Extract the (x, y) coordinate from the center of the cell holding the provided text.  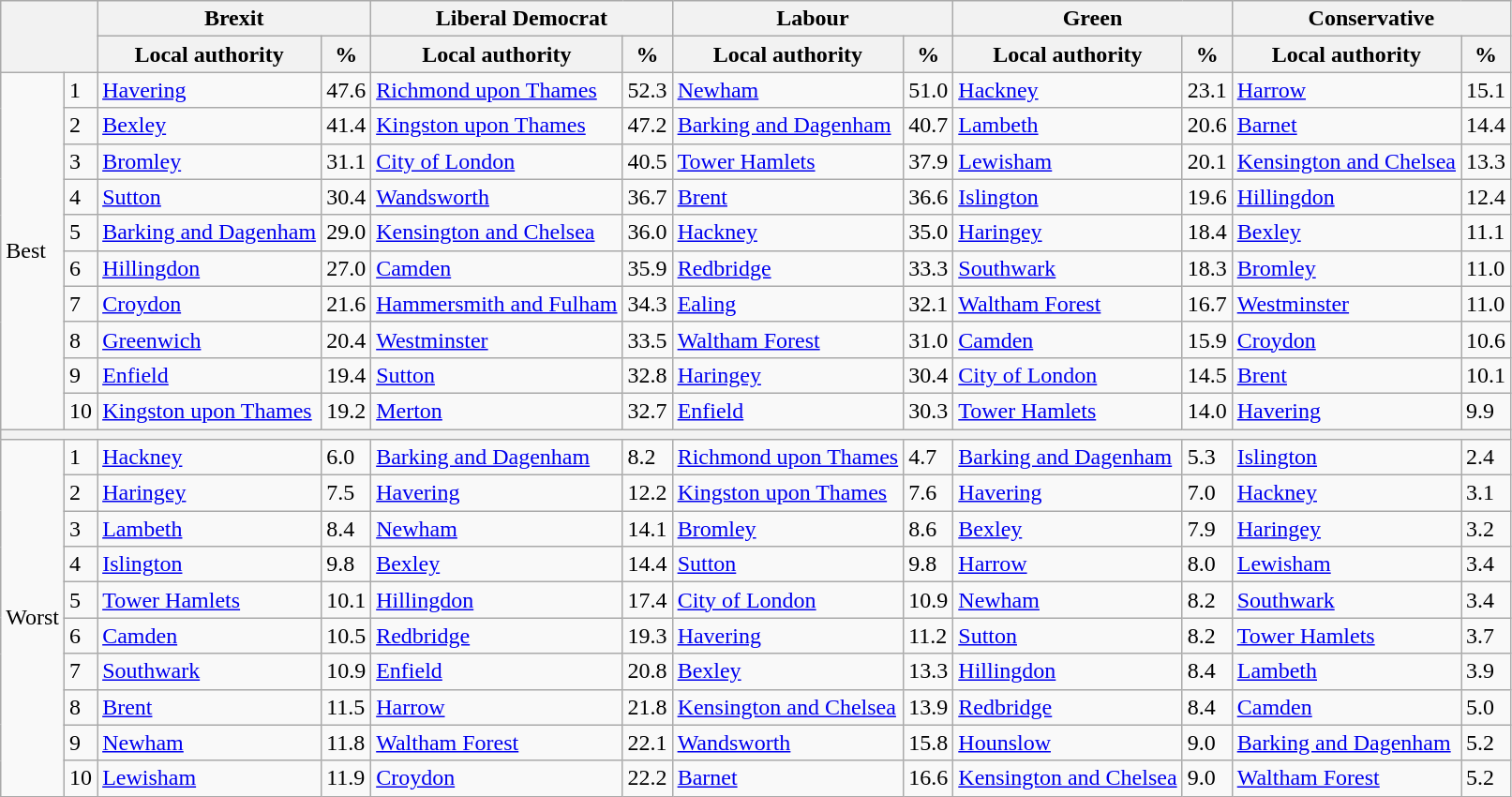
9.9 (1487, 411)
5.0 (1487, 707)
34.3 (647, 304)
19.2 (347, 411)
22.2 (647, 778)
37.9 (928, 161)
Best (33, 251)
3.1 (1487, 493)
3.9 (1487, 671)
15.8 (928, 743)
33.3 (928, 268)
11.2 (928, 636)
4.7 (928, 458)
13.9 (928, 707)
36.0 (647, 233)
7.9 (1207, 529)
Liberal Democrat (521, 19)
40.5 (647, 161)
40.7 (928, 126)
Worst (33, 619)
5.3 (1207, 458)
Greenwich (210, 339)
12.4 (1487, 197)
Labour (813, 19)
Merton (497, 411)
17.4 (647, 600)
8.0 (1207, 564)
35.0 (928, 233)
47.2 (647, 126)
32.1 (928, 304)
36.6 (928, 197)
21.6 (347, 304)
14.5 (1207, 375)
3.2 (1487, 529)
11.1 (1487, 233)
31.1 (347, 161)
16.7 (1207, 304)
14.0 (1207, 411)
19.6 (1207, 197)
41.4 (347, 126)
Green (1093, 19)
32.8 (647, 375)
31.0 (928, 339)
20.8 (647, 671)
7.5 (347, 493)
7.6 (928, 493)
Hounslow (1068, 743)
47.6 (347, 90)
36.7 (647, 197)
51.0 (928, 90)
30.3 (928, 411)
35.9 (647, 268)
20.6 (1207, 126)
18.4 (1207, 233)
21.8 (647, 707)
2.4 (1487, 458)
11.5 (347, 707)
3.7 (1487, 636)
15.9 (1207, 339)
11.8 (347, 743)
27.0 (347, 268)
18.3 (1207, 268)
12.2 (647, 493)
7.0 (1207, 493)
16.6 (928, 778)
20.1 (1207, 161)
19.4 (347, 375)
Conservative (1370, 19)
8.6 (928, 529)
29.0 (347, 233)
32.7 (647, 411)
15.1 (1487, 90)
19.3 (647, 636)
11.9 (347, 778)
52.3 (647, 90)
20.4 (347, 339)
33.5 (647, 339)
6.0 (347, 458)
14.1 (647, 529)
22.1 (647, 743)
Hammersmith and Fulham (497, 304)
10.5 (347, 636)
23.1 (1207, 90)
Ealing (787, 304)
Brexit (234, 19)
10.6 (1487, 339)
